Determine the (x, y) coordinate at the center of the cell enclosing the given text.  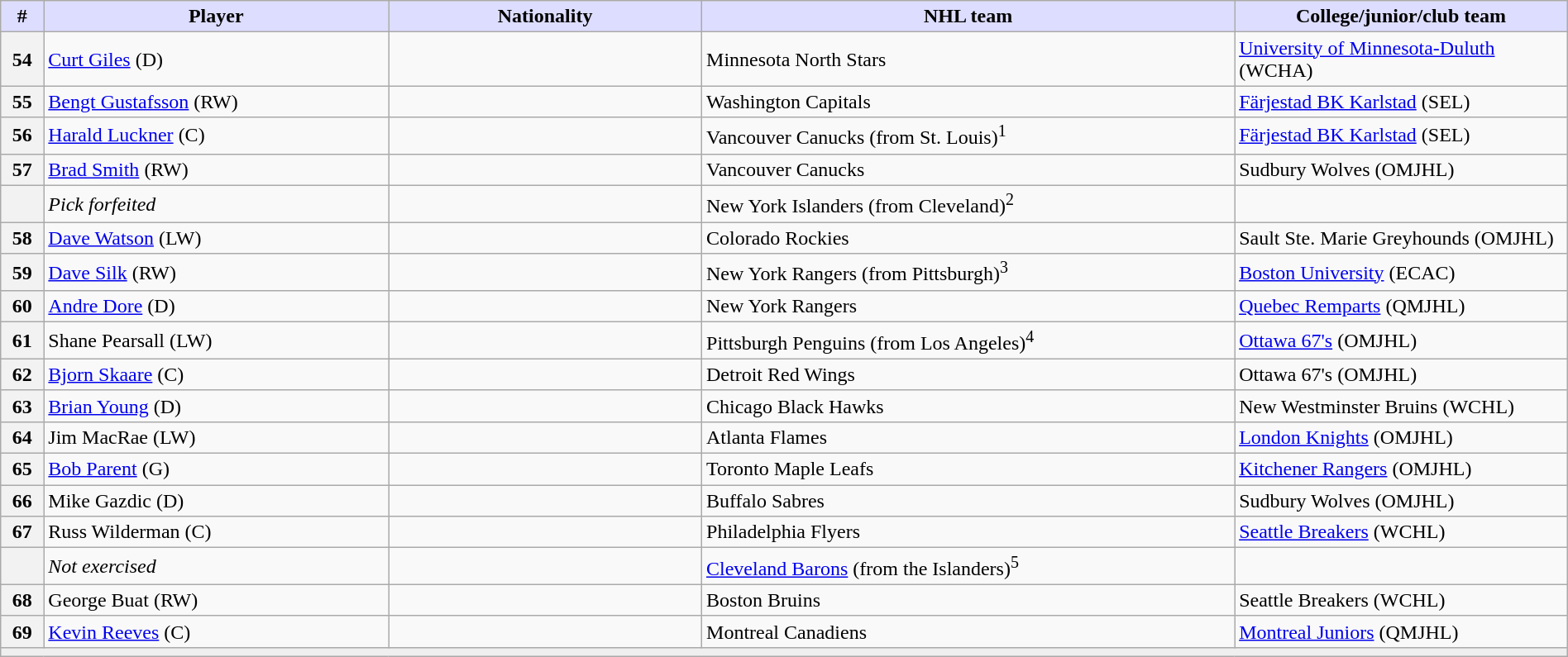
Bengt Gustafsson (RW) (217, 102)
Pick forfeited (217, 205)
New York Islanders (from Cleveland)2 (968, 205)
Bob Parent (G) (217, 469)
Dave Silk (RW) (217, 273)
56 (22, 136)
New Westminster Bruins (WCHL) (1401, 406)
57 (22, 169)
# (22, 17)
Boston University (ECAC) (1401, 273)
Washington Capitals (968, 102)
68 (22, 600)
Vancouver Canucks (from St. Louis)1 (968, 136)
54 (22, 60)
Cleveland Barons (from the Islanders)5 (968, 567)
Kevin Reeves (C) (217, 631)
Brad Smith (RW) (217, 169)
Brian Young (D) (217, 406)
Player (217, 17)
Russ Wilderman (C) (217, 532)
London Knights (OMJHL) (1401, 437)
Chicago Black Hawks (968, 406)
Colorado Rockies (968, 238)
Shane Pearsall (LW) (217, 340)
Boston Bruins (968, 600)
Minnesota North Stars (968, 60)
Toronto Maple Leafs (968, 469)
Quebec Remparts (QMJHL) (1401, 307)
60 (22, 307)
67 (22, 532)
Not exercised (217, 567)
Jim MacRae (LW) (217, 437)
Kitchener Rangers (OMJHL) (1401, 469)
Philadelphia Flyers (968, 532)
University of Minnesota-Duluth (WCHA) (1401, 60)
Harald Luckner (C) (217, 136)
58 (22, 238)
Dave Watson (LW) (217, 238)
69 (22, 631)
Pittsburgh Penguins (from Los Angeles)4 (968, 340)
63 (22, 406)
Sault Ste. Marie Greyhounds (OMJHL) (1401, 238)
Nationality (546, 17)
New York Rangers (from Pittsburgh)3 (968, 273)
College/junior/club team (1401, 17)
Montreal Juniors (QMJHL) (1401, 631)
Curt Giles (D) (217, 60)
Atlanta Flames (968, 437)
Mike Gazdic (D) (217, 501)
66 (22, 501)
Buffalo Sabres (968, 501)
Detroit Red Wings (968, 374)
64 (22, 437)
55 (22, 102)
Bjorn Skaare (C) (217, 374)
New York Rangers (968, 307)
NHL team (968, 17)
Andre Dore (D) (217, 307)
Montreal Canadiens (968, 631)
61 (22, 340)
59 (22, 273)
65 (22, 469)
Vancouver Canucks (968, 169)
62 (22, 374)
George Buat (RW) (217, 600)
